Provide the (x, y) coordinate of the cell's center where the given text is located.  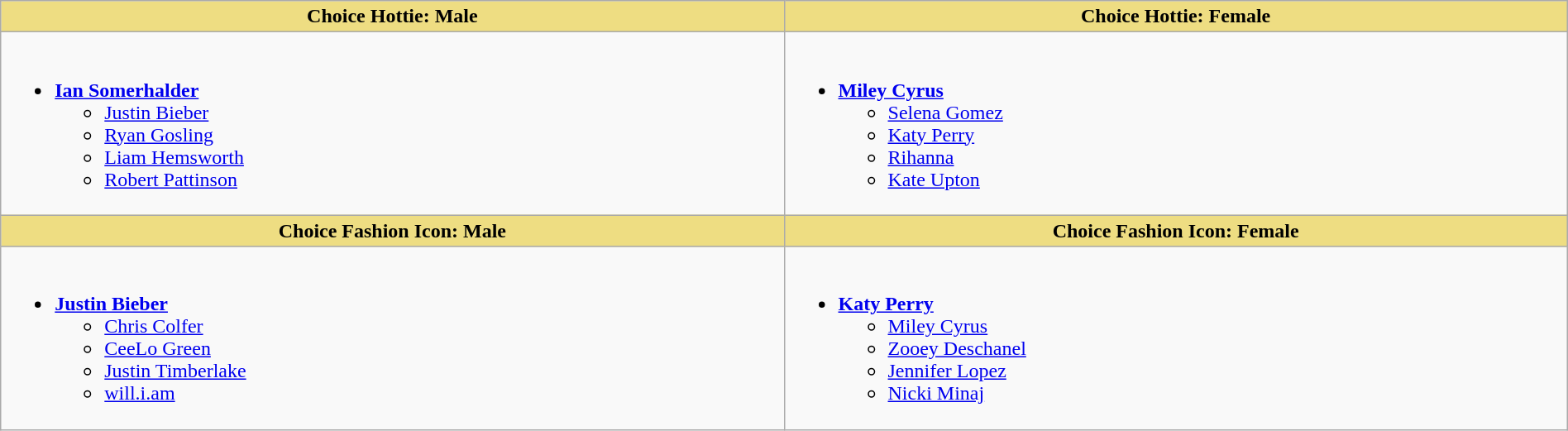
Ian SomerhalderJustin BieberRyan GoslingLiam HemsworthRobert Pattinson (392, 124)
Choice Fashion Icon: Female (1176, 231)
Choice Hottie: Male (392, 17)
Choice Fashion Icon: Male (392, 231)
Miley CyrusSelena GomezKaty PerryRihannaKate Upton (1176, 124)
Choice Hottie: Female (1176, 17)
Justin BieberChris ColferCeeLo GreenJustin Timberlakewill.i.am (392, 338)
Katy PerryMiley CyrusZooey DeschanelJennifer LopezNicki Minaj (1176, 338)
